Detect which cell encompasses the target text, then output its [x, y] center coordinate. 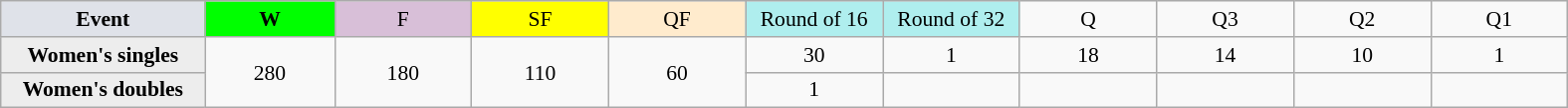
180 [403, 72]
Women's singles [104, 55]
Round of 32 [951, 19]
Event [104, 19]
60 [677, 72]
Round of 16 [814, 19]
Q2 [1362, 19]
14 [1226, 55]
QF [677, 19]
Women's doubles [104, 90]
18 [1088, 55]
F [403, 19]
Q3 [1226, 19]
30 [814, 55]
10 [1362, 55]
SF [541, 19]
280 [270, 72]
W [270, 19]
Q1 [1499, 19]
110 [541, 72]
Q [1088, 19]
